Pinpoint the cell where the given text exists, returning its (x, y) midpoint coordinate. 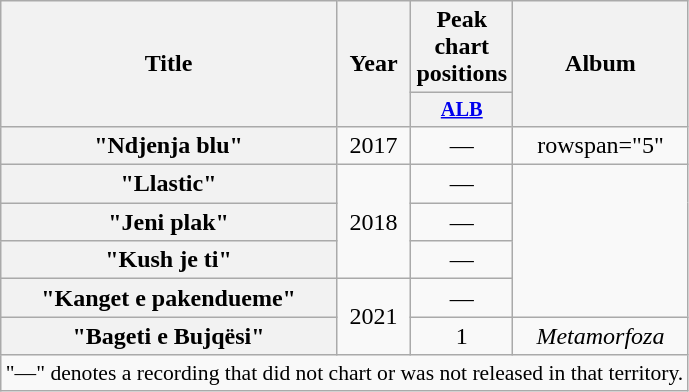
1 (462, 336)
Album (601, 64)
2018 (374, 222)
rowspan="5" (601, 145)
Title (169, 64)
Peak chart positions (462, 47)
"Ndjenja blu" (169, 145)
"Kanget e pakendueme" (169, 298)
2021 (374, 317)
Year (374, 64)
"Bageti e Bujqësi" (169, 336)
"Jeni plak" (169, 222)
"Llastic" (169, 184)
ALB (462, 110)
2017 (374, 145)
"—" denotes a recording that did not chart or was not released in that territory. (345, 373)
"Kush je ti" (169, 260)
Metamorfoza (601, 336)
